Find where the given text appears and provide that cell's center as [X, Y] coordinate. 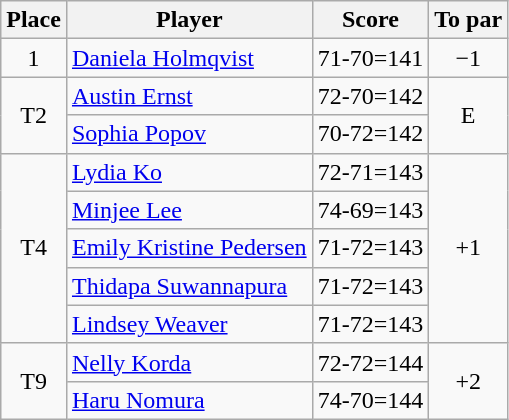
Place [34, 20]
Emily Kristine Pedersen [189, 248]
−1 [468, 58]
T2 [34, 115]
Sophia Popov [189, 134]
72-70=142 [370, 96]
T9 [34, 381]
Nelly Korda [189, 362]
Austin Ernst [189, 96]
70-72=142 [370, 134]
74-70=144 [370, 400]
72-72=144 [370, 362]
Player [189, 20]
T4 [34, 248]
Thidapa Suwannapura [189, 286]
Haru Nomura [189, 400]
Score [370, 20]
Lindsey Weaver [189, 324]
74-69=143 [370, 210]
+1 [468, 248]
To par [468, 20]
71-70=141 [370, 58]
1 [34, 58]
Lydia Ko [189, 172]
Minjee Lee [189, 210]
72-71=143 [370, 172]
E [468, 115]
+2 [468, 381]
Daniela Holmqvist [189, 58]
